Pinpoint the cell where the given text exists, returning its [x, y] midpoint coordinate. 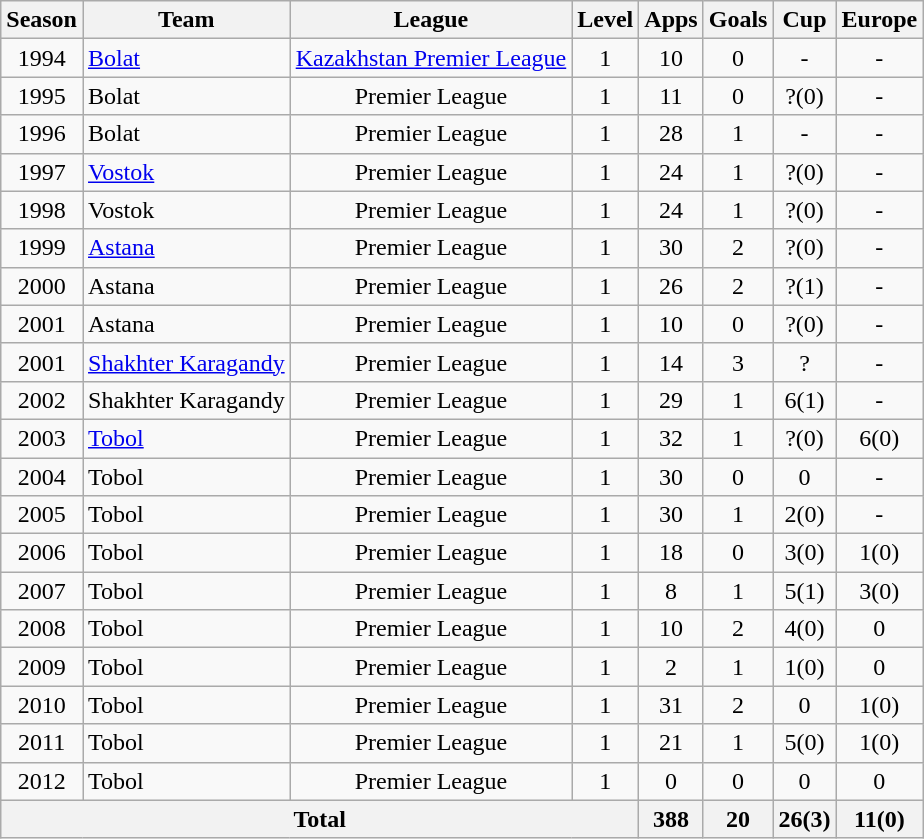
2008 [42, 629]
388 [671, 819]
3 [738, 362]
28 [671, 134]
14 [671, 362]
1995 [42, 96]
6(1) [804, 400]
2000 [42, 286]
5(1) [804, 591]
Team [186, 20]
2003 [42, 438]
Level [606, 20]
? [804, 362]
League [431, 20]
1997 [42, 172]
2011 [42, 743]
26 [671, 286]
2005 [42, 515]
1996 [42, 134]
11 [671, 96]
1994 [42, 58]
2(0) [804, 515]
2006 [42, 553]
26(3) [804, 819]
2010 [42, 705]
6(0) [880, 438]
20 [738, 819]
21 [671, 743]
Total [320, 819]
Apps [671, 20]
Season [42, 20]
4(0) [804, 629]
Kazakhstan Premier League [431, 58]
2009 [42, 667]
Europe [880, 20]
5(0) [804, 743]
Cup [804, 20]
18 [671, 553]
32 [671, 438]
1999 [42, 248]
2012 [42, 781]
31 [671, 705]
8 [671, 591]
11(0) [880, 819]
2007 [42, 591]
1998 [42, 210]
Goals [738, 20]
2004 [42, 477]
2002 [42, 400]
29 [671, 400]
?(1) [804, 286]
